Capture the cell that displays the provided text and extract its (x, y) central coordinate. 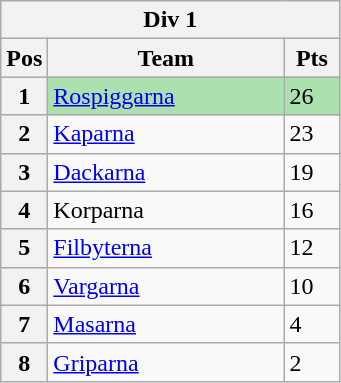
Team (166, 58)
6 (24, 286)
7 (24, 324)
16 (312, 210)
Pts (312, 58)
Dackarna (166, 172)
23 (312, 134)
Div 1 (170, 20)
10 (312, 286)
26 (312, 96)
3 (24, 172)
19 (312, 172)
Filbyterna (166, 248)
Griparna (166, 362)
1 (24, 96)
Vargarna (166, 286)
Pos (24, 58)
Masarna (166, 324)
Rospiggarna (166, 96)
Kaparna (166, 134)
Korparna (166, 210)
12 (312, 248)
8 (24, 362)
5 (24, 248)
